Locate the cell with the specified text and output its [x, y] center coordinate. 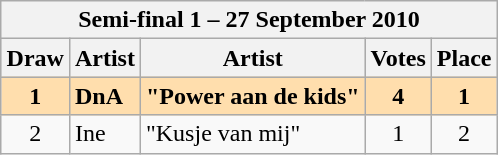
Place [464, 58]
Votes [398, 58]
4 [398, 96]
DnA [104, 96]
Draw [35, 58]
Semi-final 1 – 27 September 2010 [249, 20]
"Power aan de kids" [252, 96]
"Kusje van mij" [252, 134]
Ine [104, 134]
